Return the (X, Y) coordinate for the center point of the cell that contains the specified text.  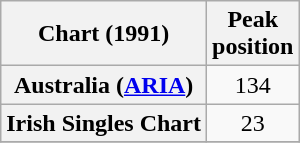
Irish Singles Chart (104, 123)
Australia (ARIA) (104, 85)
134 (253, 85)
23 (253, 123)
Chart (1991) (104, 34)
Peakposition (253, 34)
